Find where the given text appears and provide that cell's center as [x, y] coordinate. 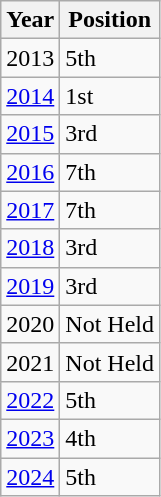
2016 [30, 172]
2024 [30, 477]
2014 [30, 96]
2015 [30, 134]
2017 [30, 210]
2013 [30, 58]
4th [110, 438]
2021 [30, 362]
Year [30, 20]
2018 [30, 248]
Position [110, 20]
2019 [30, 286]
2022 [30, 400]
1st [110, 96]
2023 [30, 438]
2020 [30, 324]
